Scan for the cell matching the given text and deliver its [X, Y] coordinate at center. 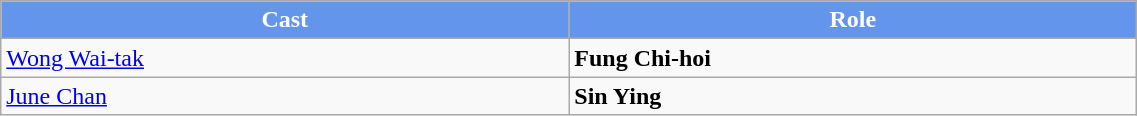
Fung Chi-hoi [853, 58]
June Chan [285, 96]
Cast [285, 20]
Wong Wai-tak [285, 58]
Sin Ying [853, 96]
Role [853, 20]
